Search for the cell housing the specified text and yield its [x, y] center coordinate. 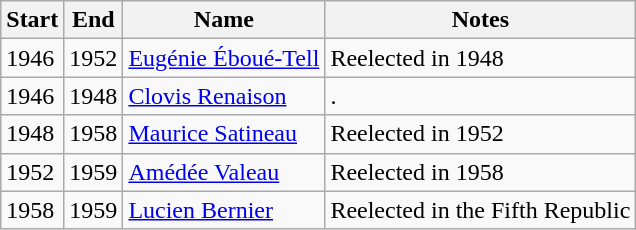
Name [224, 20]
. [480, 96]
Maurice Satineau [224, 134]
Eugénie Éboué-Tell [224, 58]
Notes [480, 20]
Start [32, 20]
Reelected in the Fifth Republic [480, 210]
Clovis Renaison [224, 96]
Reelected in 1958 [480, 172]
Lucien Bernier [224, 210]
Reelected in 1948 [480, 58]
Amédée Valeau [224, 172]
Reelected in 1952 [480, 134]
End [94, 20]
